Detect which cell encompasses the target text, then output its (x, y) center coordinate. 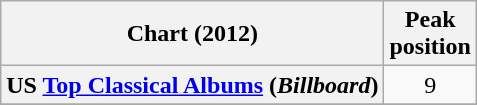
US Top Classical Albums (Billboard) (192, 85)
9 (430, 85)
Chart (2012) (192, 34)
Peakposition (430, 34)
